Return the [X, Y] coordinate for the center point of the cell that contains the specified text.  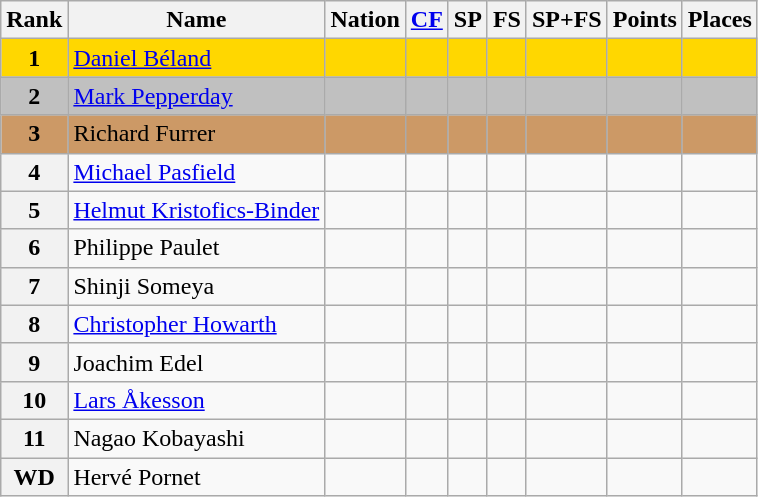
1 [34, 58]
Rank [34, 20]
Joachim Edel [196, 362]
3 [34, 134]
Shinji Someya [196, 286]
8 [34, 324]
2 [34, 96]
Hervé Pornet [196, 477]
Helmut Kristofics-Binder [196, 210]
Christopher Howarth [196, 324]
9 [34, 362]
Mark Pepperday [196, 96]
5 [34, 210]
11 [34, 438]
Name [196, 20]
SP+FS [566, 20]
FS [506, 20]
Nagao Kobayashi [196, 438]
7 [34, 286]
Points [644, 20]
SP [468, 20]
Michael Pasfield [196, 172]
Richard Furrer [196, 134]
Lars Åkesson [196, 400]
10 [34, 400]
Places [720, 20]
4 [34, 172]
WD [34, 477]
Daniel Béland [196, 58]
Philippe Paulet [196, 248]
CF [426, 20]
6 [34, 248]
Nation [365, 20]
